Detect which cell encompasses the target text, then output its (X, Y) center coordinate. 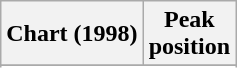
Chart (1998) (72, 34)
Peakposition (189, 34)
